Determine the [X, Y] coordinate at the center of the cell enclosing the given text.  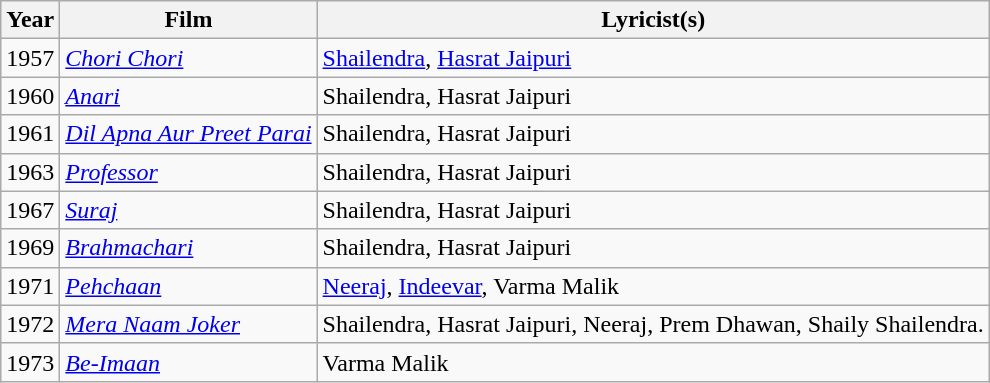
Year [30, 20]
Lyricist(s) [653, 20]
Pehchaan [188, 286]
Film [188, 20]
1957 [30, 58]
Varma Malik [653, 362]
1972 [30, 324]
Brahmachari [188, 248]
1969 [30, 248]
Shailendra, Hasrat Jaipuri, Neeraj, Prem Dhawan, Shaily Shailendra. [653, 324]
1963 [30, 172]
Neeraj, Indeevar, Varma Malik [653, 286]
Suraj [188, 210]
1967 [30, 210]
1971 [30, 286]
Chori Chori [188, 58]
1960 [30, 96]
Professor [188, 172]
Mera Naam Joker [188, 324]
Dil Apna Aur Preet Parai [188, 134]
1961 [30, 134]
1973 [30, 362]
Anari [188, 96]
Be-Imaan [188, 362]
